Output the (X, Y) coordinate of the center of the cell containing the given text.  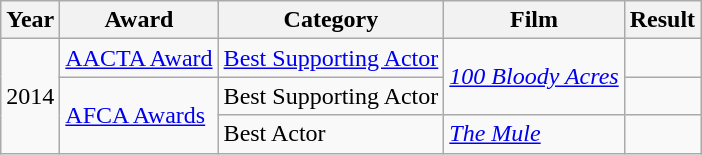
AACTA Award (139, 58)
100 Bloody Acres (534, 77)
Category (331, 20)
Award (139, 20)
2014 (30, 96)
Best Actor (331, 134)
AFCA Awards (139, 115)
Year (30, 20)
Film (534, 20)
Result (662, 20)
The Mule (534, 134)
